Determine the (X, Y) coordinate at the center of the cell enclosing the given text.  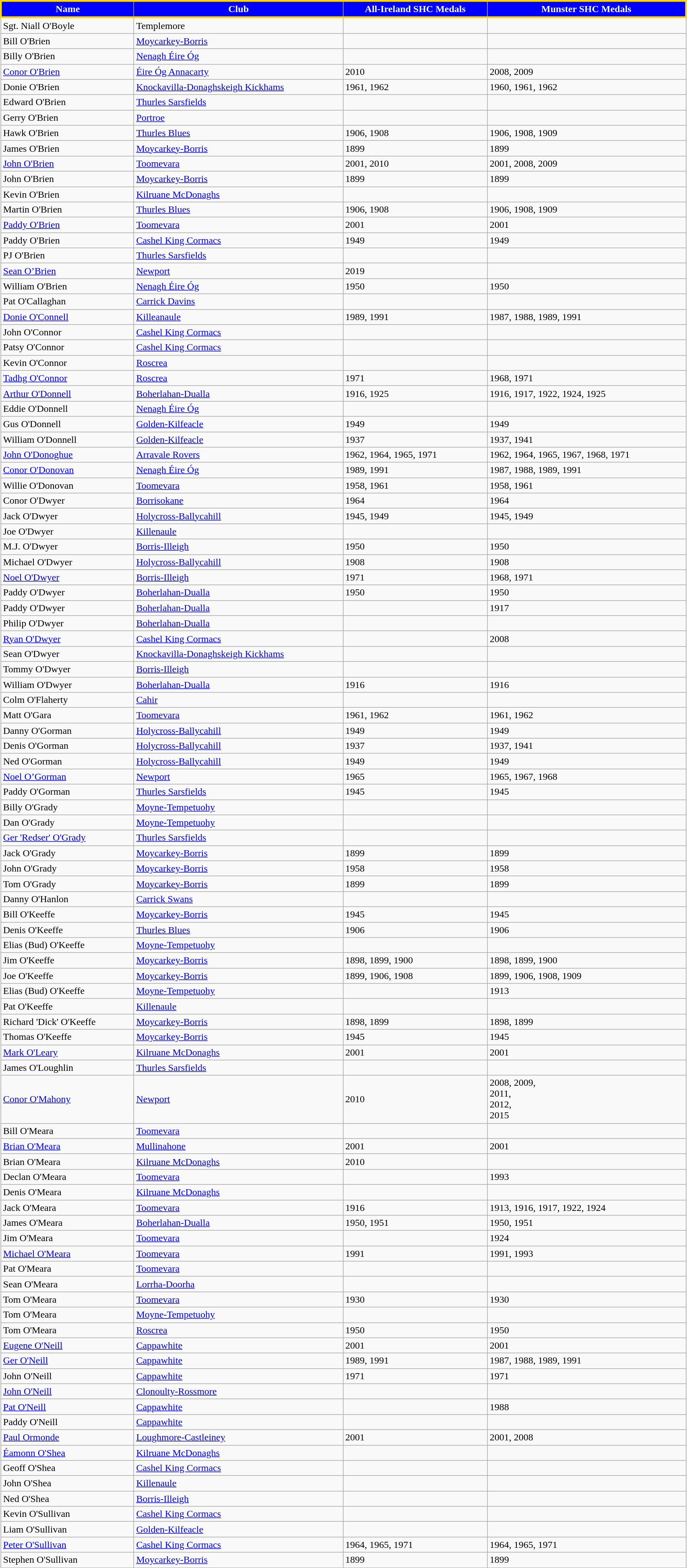
John O'Donoghue (68, 455)
Hawk O'Brien (68, 133)
1988 (587, 1407)
Pat O'Neill (68, 1407)
Danny O'Gorman (68, 731)
Bill O'Keeffe (68, 914)
Philip O'Dwyer (68, 623)
Edward O'Brien (68, 102)
Denis O'Keeffe (68, 930)
Sgt. Niall O'Boyle (68, 25)
Gerry O'Brien (68, 118)
Tom O'Grady (68, 884)
Colm O'Flaherty (68, 700)
Sean O'Dwyer (68, 654)
Arthur O'Donnell (68, 393)
1965 (415, 777)
2001, 2010 (415, 163)
Loughmore-Castleiney (238, 1437)
Éamonn O'Shea (68, 1453)
Mark O'Leary (68, 1052)
1899, 1906, 1908 (415, 976)
James O'Meara (68, 1223)
Martin O'Brien (68, 210)
Kevin O'Sullivan (68, 1514)
John O'Connor (68, 332)
Ger O'Neill (68, 1361)
Gus O'Donnell (68, 424)
Declan O'Meara (68, 1177)
Dan O'Grady (68, 822)
Noel O'Dwyer (68, 577)
William O'Donnell (68, 439)
Portroe (238, 118)
Denis O'Gorman (68, 746)
Pat O'Meara (68, 1269)
1913, 1916, 1917, 1922, 1924 (587, 1207)
Matt O'Gara (68, 715)
Willie O'Donovan (68, 485)
Donie O'Brien (68, 87)
1991 (415, 1254)
Danny O'Hanlon (68, 899)
Jim O'Keeffe (68, 961)
2001, 2008, 2009 (587, 163)
1899, 1906, 1908, 1909 (587, 976)
Denis O'Meara (68, 1192)
Ger 'Redser' O'Grady (68, 838)
Richard 'Dick' O'Keeffe (68, 1022)
Donie O'Connell (68, 317)
Liam O'Sullivan (68, 1529)
1924 (587, 1238)
Jack O'Dwyer (68, 516)
1991, 1993 (587, 1254)
Mullinahone (238, 1146)
William O'Dwyer (68, 685)
M.J. O'Dwyer (68, 547)
Borrisokane (238, 501)
Jack O'Grady (68, 853)
Kevin O'Brien (68, 194)
Pat O'Callaghan (68, 302)
Carrick Swans (238, 899)
All-Ireland SHC Medals (415, 9)
Geoff O'Shea (68, 1468)
Bill O'Brien (68, 41)
Michael O'Dwyer (68, 562)
Éire Óg Annacarty (238, 72)
Club (238, 9)
Conor O'Dwyer (68, 501)
Stephen O'Sullivan (68, 1560)
1962, 1964, 1965, 1971 (415, 455)
1916, 1925 (415, 393)
1916, 1917, 1922, 1924, 1925 (587, 393)
Jim O'Meara (68, 1238)
Billy O'Grady (68, 807)
2001, 2008 (587, 1437)
Michael O'Meara (68, 1254)
2008 (587, 638)
Eugene O'Neill (68, 1345)
2019 (415, 271)
Paddy O'Neill (68, 1422)
1962, 1964, 1965, 1967, 1968, 1971 (587, 455)
John O'Grady (68, 868)
Thomas O'Keeffe (68, 1037)
Ned O'Gorman (68, 761)
Jack O'Meara (68, 1207)
1960, 1961, 1962 (587, 87)
James O'Brien (68, 148)
Paul Ormonde (68, 1437)
Pat O'Keeffe (68, 1006)
Bill O'Meara (68, 1131)
Patsy O'Connor (68, 347)
Ned O'Shea (68, 1499)
Eddie O'Donnell (68, 409)
PJ O'Brien (68, 256)
Noel O’Gorman (68, 777)
William O'Brien (68, 286)
Carrick Davins (238, 302)
Joe O'Dwyer (68, 531)
2008, 2009 (587, 72)
Name (68, 9)
Lorrha-Doorha (238, 1284)
James O'Loughlin (68, 1068)
Clonoulty-Rossmore (238, 1391)
Conor O'Brien (68, 72)
1913 (587, 991)
Peter O'Sullivan (68, 1545)
Templemore (238, 25)
1993 (587, 1177)
John O'Shea (68, 1483)
Cahir (238, 700)
Killeanaule (238, 317)
Conor O'Mahony (68, 1099)
Billy O'Brien (68, 56)
Sean O’Brien (68, 271)
2008, 2009,2011,2012,2015 (587, 1099)
Joe O'Keeffe (68, 976)
1917 (587, 608)
Ryan O'Dwyer (68, 638)
Sean O'Meara (68, 1284)
Tommy O'Dwyer (68, 669)
Conor O'Donovan (68, 470)
1965, 1967, 1968 (587, 777)
Munster SHC Medals (587, 9)
Paddy O'Gorman (68, 792)
Tadhg O'Connor (68, 378)
Arravale Rovers (238, 455)
Kevin O'Connor (68, 363)
